Extract the (x, y) coordinate from the center of the cell holding the provided text.  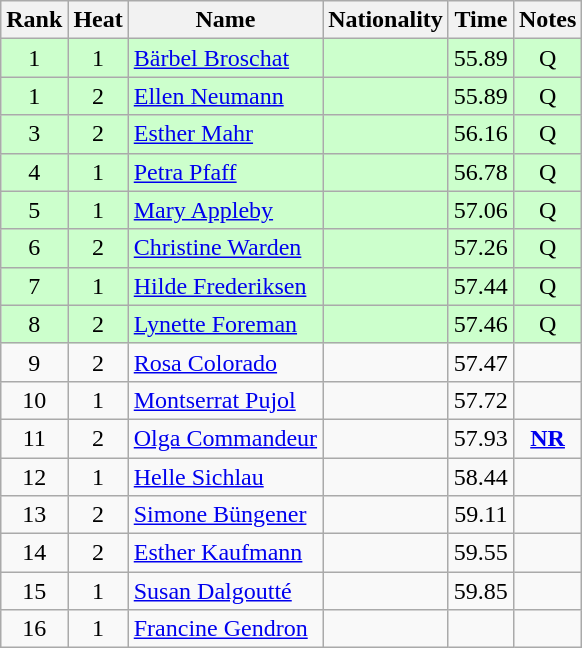
Name (225, 20)
Rank (34, 20)
Montserrat Pujol (225, 400)
Esther Kaufmann (225, 553)
Mary Appleby (225, 210)
Bärbel Broschat (225, 58)
Time (480, 20)
Olga Commandeur (225, 438)
Ellen Neumann (225, 96)
Nationality (386, 20)
Notes (547, 20)
Petra Pfaff (225, 172)
5 (34, 210)
13 (34, 515)
14 (34, 553)
Susan Dalgoutté (225, 591)
59.85 (480, 591)
Hilde Frederiksen (225, 286)
6 (34, 248)
Rosa Colorado (225, 362)
Helle Sichlau (225, 477)
3 (34, 134)
Francine Gendron (225, 629)
57.44 (480, 286)
11 (34, 438)
Simone Büngener (225, 515)
4 (34, 172)
57.72 (480, 400)
59.55 (480, 553)
12 (34, 477)
58.44 (480, 477)
56.78 (480, 172)
7 (34, 286)
Lynette Foreman (225, 324)
10 (34, 400)
Christine Warden (225, 248)
NR (547, 438)
57.06 (480, 210)
16 (34, 629)
57.46 (480, 324)
59.11 (480, 515)
56.16 (480, 134)
9 (34, 362)
57.26 (480, 248)
57.47 (480, 362)
57.93 (480, 438)
8 (34, 324)
15 (34, 591)
Esther Mahr (225, 134)
Heat (98, 20)
